Extract the (X, Y) coordinate from the center of the cell holding the provided text.  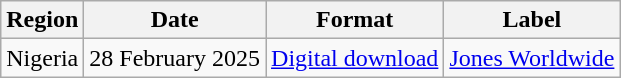
Digital download (355, 58)
Format (355, 20)
Region (42, 20)
28 February 2025 (175, 58)
Label (532, 20)
Nigeria (42, 58)
Jones Worldwide (532, 58)
Date (175, 20)
